Extract the (X, Y) coordinate from the center of the cell holding the provided text.  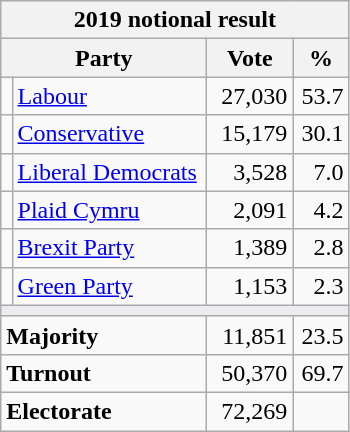
% (321, 58)
23.5 (321, 335)
2.3 (321, 286)
Liberal Democrats (110, 172)
Labour (110, 96)
69.7 (321, 373)
Party (104, 58)
1,153 (250, 286)
Vote (250, 58)
53.7 (321, 96)
Electorate (104, 411)
Plaid Cymru (110, 210)
4.2 (321, 210)
Conservative (110, 134)
3,528 (250, 172)
Green Party (110, 286)
1,389 (250, 248)
30.1 (321, 134)
2,091 (250, 210)
15,179 (250, 134)
27,030 (250, 96)
2019 notional result (175, 20)
11,851 (250, 335)
Turnout (104, 373)
Majority (104, 335)
7.0 (321, 172)
50,370 (250, 373)
72,269 (250, 411)
Brexit Party (110, 248)
2.8 (321, 248)
